Scan for the cell matching the given text and deliver its (X, Y) coordinate at center. 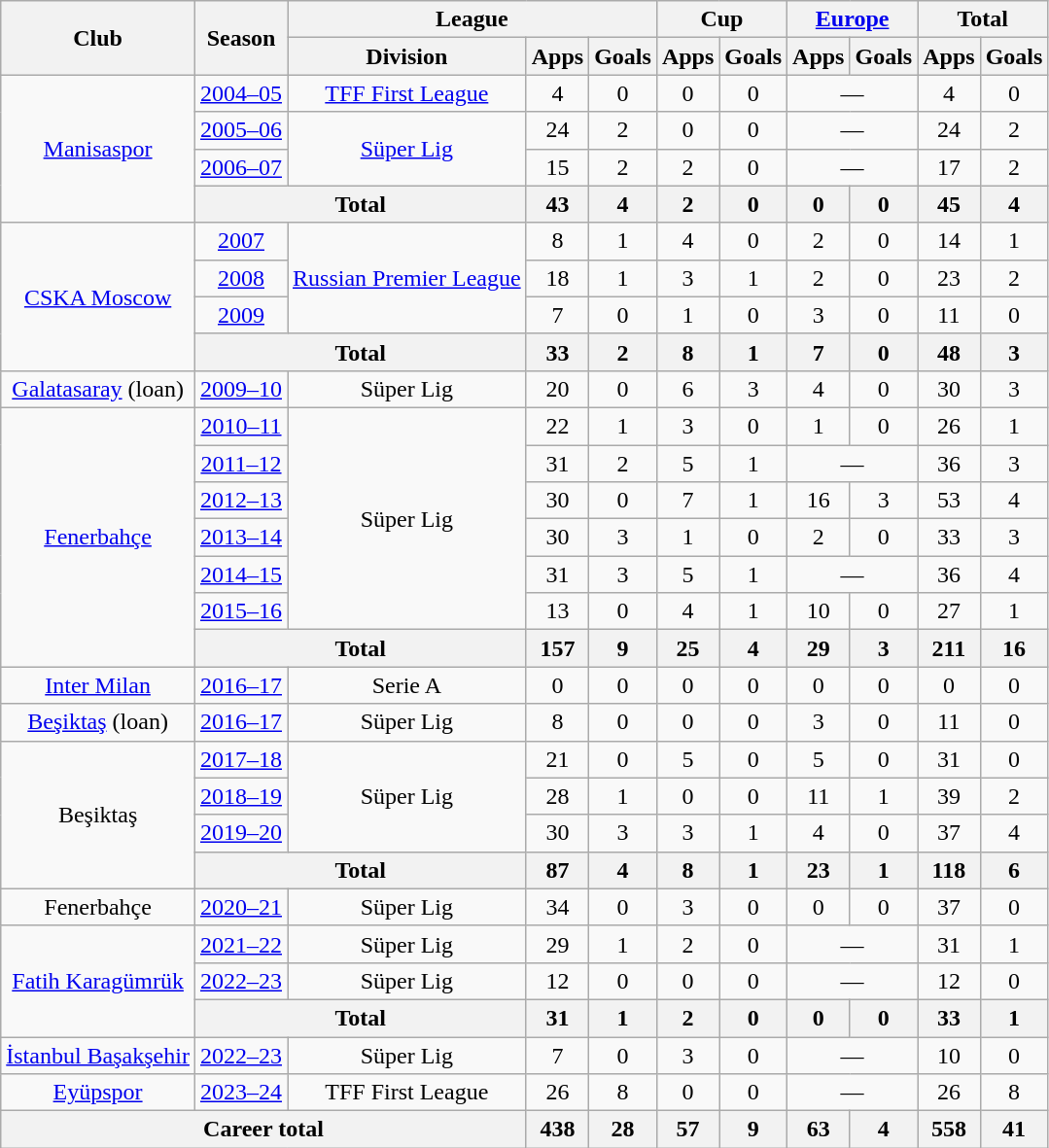
Manisaspor (98, 149)
2004–05 (241, 93)
2013–14 (241, 538)
43 (557, 204)
Cup (721, 19)
Russian Premier League (407, 278)
2011–12 (241, 464)
63 (819, 1130)
Fatih Karagümrük (98, 981)
2010–11 (241, 426)
Club (98, 38)
87 (557, 870)
2007 (241, 241)
2005–06 (241, 130)
14 (949, 241)
2017–18 (241, 759)
2009 (241, 315)
57 (687, 1130)
13 (557, 611)
2018–19 (241, 796)
2009–10 (241, 389)
Europe (853, 19)
17 (949, 167)
211 (949, 648)
15 (557, 167)
2021–22 (241, 944)
Career total (263, 1130)
48 (949, 352)
25 (687, 648)
2023–24 (241, 1093)
558 (949, 1130)
45 (949, 204)
2015–16 (241, 611)
18 (557, 278)
53 (949, 501)
41 (1014, 1130)
Eyüpspor (98, 1093)
Beşiktaş (loan) (98, 722)
2020–21 (241, 907)
21 (557, 759)
2019–20 (241, 833)
Galatasaray (loan) (98, 389)
Inter Milan (98, 685)
2006–07 (241, 167)
27 (949, 611)
League (472, 19)
İstanbul Başakşehir (98, 1055)
CSKA Moscow (98, 296)
Beşiktaş (98, 815)
39 (949, 796)
2014–15 (241, 574)
Season (241, 38)
157 (557, 648)
22 (557, 426)
2008 (241, 278)
Division (407, 56)
438 (557, 1130)
34 (557, 907)
20 (557, 389)
118 (949, 870)
2012–13 (241, 501)
Serie A (407, 685)
